Locate the cell with the specified text and output its [x, y] center coordinate. 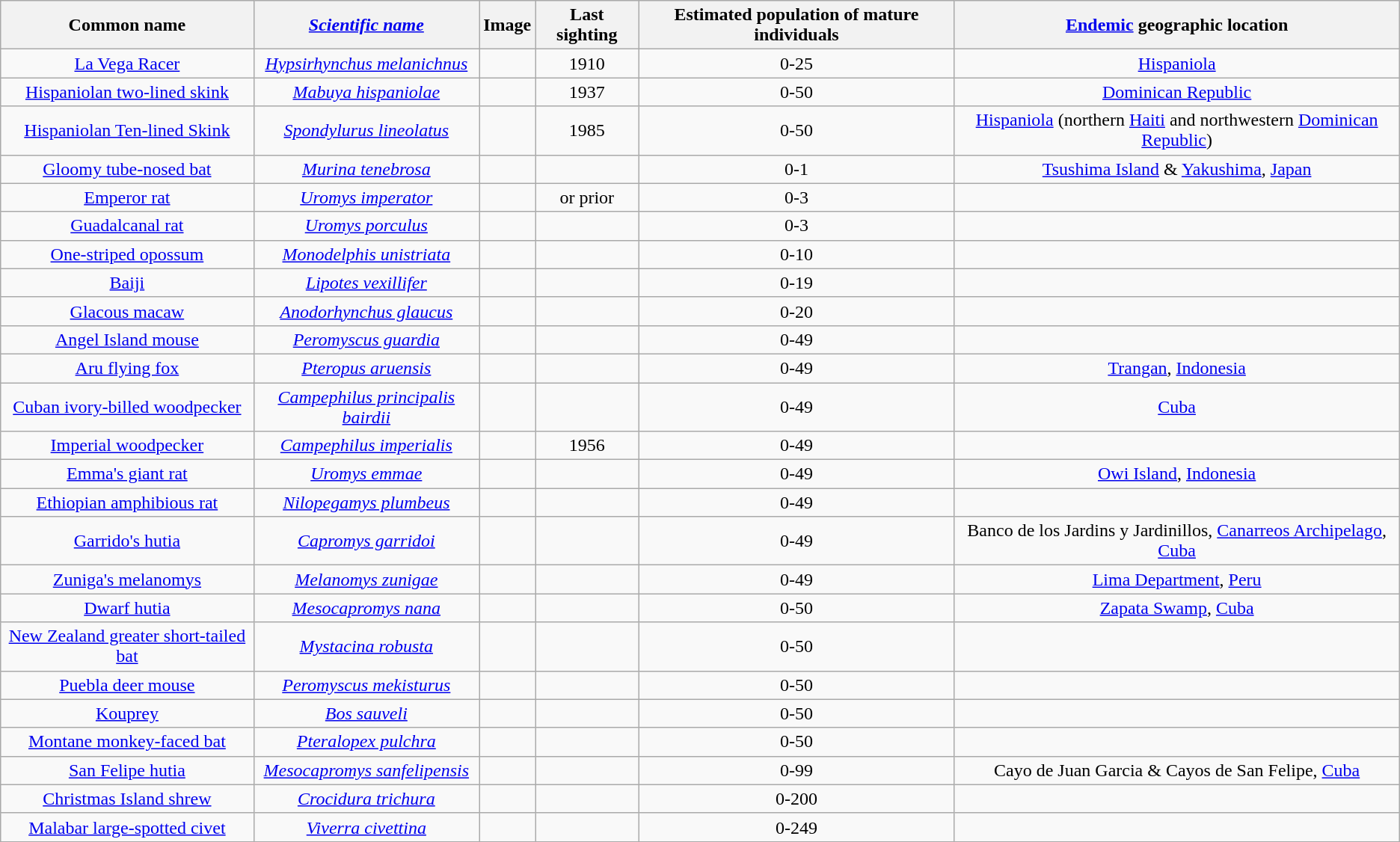
0-20 [796, 311]
Trangan, Indonesia [1177, 368]
Zuniga's melanomys [127, 580]
Mystacina robusta [366, 646]
Uromys porculus [366, 226]
0-25 [796, 64]
Uromys emmae [366, 474]
Murina tenebrosa [366, 169]
Dominican Republic [1177, 92]
La Vega Racer [127, 64]
Emma's giant rat [127, 474]
Guadalcanal rat [127, 226]
Gloomy tube-nosed bat [127, 169]
Owi Island, Indonesia [1177, 474]
Glacous macaw [127, 311]
Pteralopex pulchra [366, 742]
0-1 [796, 169]
Hispaniolan two-lined skink [127, 92]
Campephilus imperialis [366, 446]
Cayo de Juan Garcia & Cayos de San Felipe, Cuba [1177, 770]
Angel Island mouse [127, 339]
Dwarf hutia [127, 608]
Kouprey [127, 713]
Image [507, 25]
Peromyscus mekisturus [366, 685]
Melanomys zunigae [366, 580]
1956 [587, 446]
Spondylurus lineolatus [366, 130]
Hypsirhynchus melanichnus [366, 64]
Montane monkey-faced bat [127, 742]
New Zealand greater short-tailed bat [127, 646]
Crocidura trichura [366, 799]
San Felipe hutia [127, 770]
Peromyscus guardia [366, 339]
Garrido's hutia [127, 541]
1937 [587, 92]
Aru flying fox [127, 368]
Mesocapromys nana [366, 608]
Hispaniolan Ten-lined Skink [127, 130]
Viverra civettina [366, 827]
Anodorhynchus glaucus [366, 311]
Malabar large-spotted civet [127, 827]
0-10 [796, 254]
Puebla deer mouse [127, 685]
Bos sauveli [366, 713]
Emperor rat [127, 197]
Imperial woodpecker [127, 446]
One-striped opossum [127, 254]
Mabuya hispaniolae [366, 92]
Cuban ivory-billed woodpecker [127, 407]
Cuba [1177, 407]
1985 [587, 130]
Pteropus aruensis [366, 368]
Ethiopian amphibious rat [127, 503]
Hispaniola [1177, 64]
Uromys imperator [366, 197]
Tsushima Island & Yakushima, Japan [1177, 169]
Hispaniola (northern Haiti and northwestern Dominican Republic) [1177, 130]
Scientific name [366, 25]
Endemic geographic location [1177, 25]
Lima Department, Peru [1177, 580]
Mesocapromys sanfelipensis [366, 770]
Lipotes vexillifer [366, 283]
0-19 [796, 283]
Baiji [127, 283]
Monodelphis unistriata [366, 254]
or prior [587, 197]
Christmas Island shrew [127, 799]
0-99 [796, 770]
Zapata Swamp, Cuba [1177, 608]
1910 [587, 64]
0-249 [796, 827]
Banco de los Jardins y Jardinillos, Canarreos Archipelago, Cuba [1177, 541]
Last sighting [587, 25]
Estimated population of mature individuals [796, 25]
Campephilus principalis bairdii [366, 407]
Capromys garridoi [366, 541]
Nilopegamys plumbeus [366, 503]
Common name [127, 25]
0-200 [796, 799]
